Capture the cell that displays the provided text and extract its (X, Y) central coordinate. 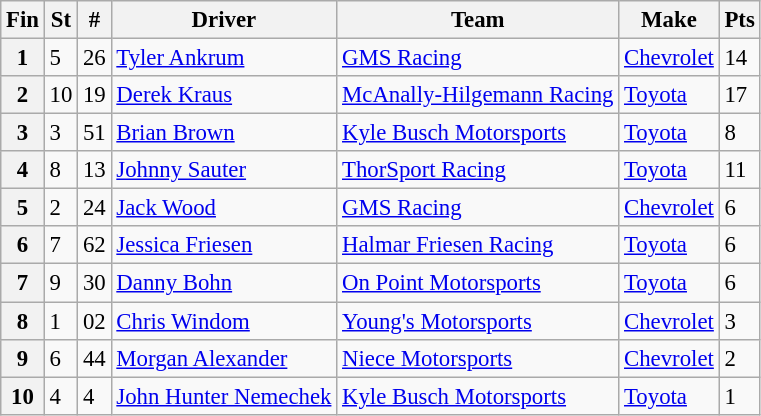
Derek Kraus (224, 95)
Danny Bohn (224, 283)
Johnny Sauter (224, 170)
Niece Motorsports (478, 358)
On Point Motorsports (478, 283)
Team (478, 20)
19 (94, 95)
26 (94, 58)
John Hunter Nemechek (224, 396)
24 (94, 208)
17 (740, 95)
Jessica Friesen (224, 245)
11 (740, 170)
Driver (224, 20)
Jack Wood (224, 208)
Young's Motorsports (478, 321)
McAnally-Hilgemann Racing (478, 95)
14 (740, 58)
30 (94, 283)
Pts (740, 20)
51 (94, 133)
Fin (23, 20)
Tyler Ankrum (224, 58)
# (94, 20)
Make (669, 20)
13 (94, 170)
ThorSport Racing (478, 170)
Brian Brown (224, 133)
02 (94, 321)
Halmar Friesen Racing (478, 245)
44 (94, 358)
Morgan Alexander (224, 358)
Chris Windom (224, 321)
St (60, 20)
62 (94, 245)
